Output the (x, y) coordinate of the center of the cell containing the given text.  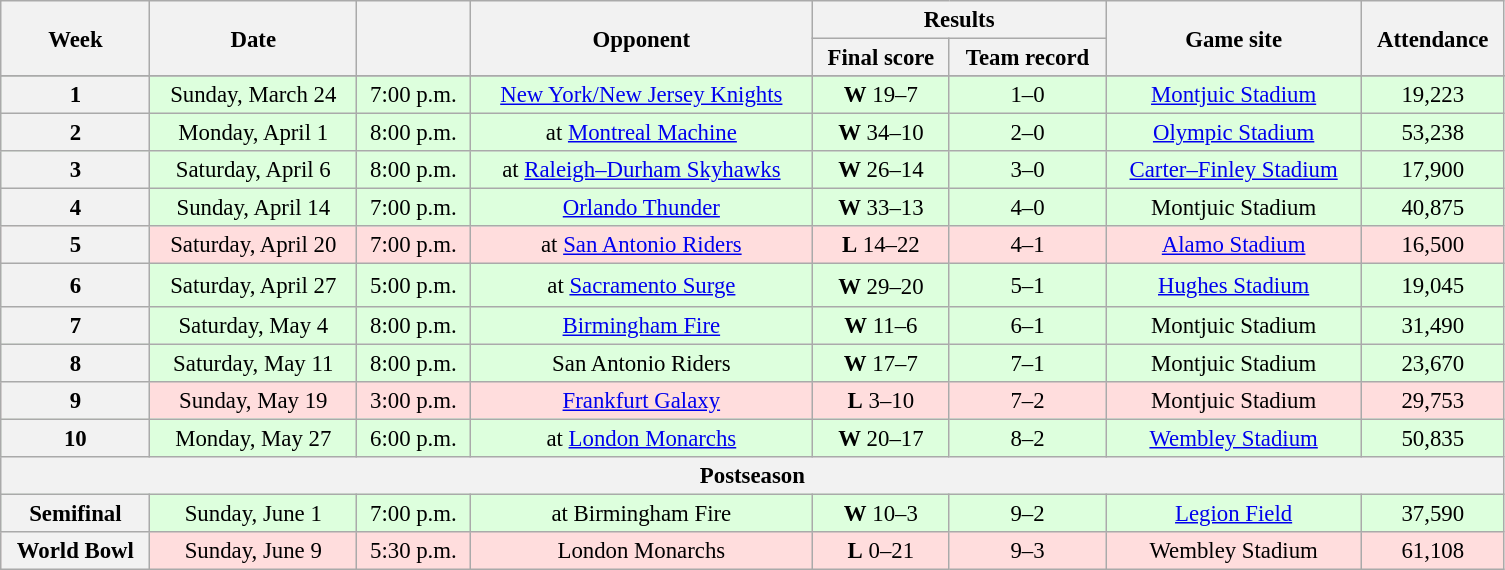
2–0 (1028, 133)
W 26–14 (880, 170)
Legion Field (1234, 513)
4–0 (1028, 208)
4–1 (1028, 245)
3:00 p.m. (414, 400)
New York/New Jersey Knights (641, 95)
Attendance (1432, 38)
4 (76, 208)
1–0 (1028, 95)
8–2 (1028, 438)
Saturday, May 4 (254, 325)
Semifinal (76, 513)
at London Monarchs (641, 438)
Olympic Stadium (1234, 133)
5 (76, 245)
23,670 (1432, 363)
16,500 (1432, 245)
40,875 (1432, 208)
29,753 (1432, 400)
19,223 (1432, 95)
6 (76, 285)
6:00 p.m. (414, 438)
5:30 p.m. (414, 551)
19,045 (1432, 285)
Monday, April 1 (254, 133)
W 19–7 (880, 95)
7–2 (1028, 400)
7 (76, 325)
Results (958, 20)
at Raleigh–Durham Skyhawks (641, 170)
53,238 (1432, 133)
Week (76, 38)
W 10–3 (880, 513)
Frankfurt Galaxy (641, 400)
2 (76, 133)
L 14–22 (880, 245)
Saturday, May 11 (254, 363)
W 11–6 (880, 325)
World Bowl (76, 551)
6–1 (1028, 325)
Sunday, March 24 (254, 95)
Monday, May 27 (254, 438)
Sunday, June 1 (254, 513)
W 34–10 (880, 133)
at San Antonio Riders (641, 245)
Carter–Finley Stadium (1234, 170)
at Montreal Machine (641, 133)
Sunday, May 19 (254, 400)
W 17–7 (880, 363)
Opponent (641, 38)
9–2 (1028, 513)
W 20–17 (880, 438)
5–1 (1028, 285)
Saturday, April 20 (254, 245)
W 33–13 (880, 208)
Final score (880, 58)
Orlando Thunder (641, 208)
3 (76, 170)
Sunday, June 9 (254, 551)
5:00 p.m. (414, 285)
Postseason (752, 476)
Saturday, April 6 (254, 170)
8 (76, 363)
Alamo Stadium (1234, 245)
17,900 (1432, 170)
1 (76, 95)
Hughes Stadium (1234, 285)
at Sacramento Surge (641, 285)
L 0–21 (880, 551)
61,108 (1432, 551)
10 (76, 438)
9 (76, 400)
7–1 (1028, 363)
L 3–10 (880, 400)
Date (254, 38)
31,490 (1432, 325)
Birmingham Fire (641, 325)
37,590 (1432, 513)
Sunday, April 14 (254, 208)
San Antonio Riders (641, 363)
Game site (1234, 38)
3–0 (1028, 170)
Saturday, April 27 (254, 285)
London Monarchs (641, 551)
W 29–20 (880, 285)
50,835 (1432, 438)
Team record (1028, 58)
9–3 (1028, 551)
at Birmingham Fire (641, 513)
